Return the (x, y) coordinate for the center point of the cell that contains the specified text.  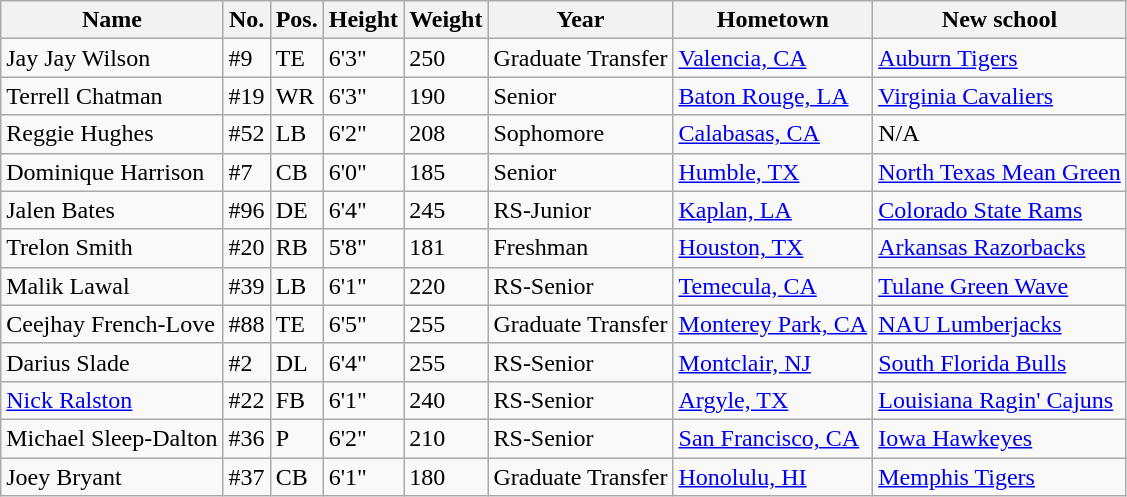
Humble, TX (773, 172)
Name (112, 20)
South Florida Bulls (1000, 362)
#52 (246, 134)
#20 (246, 248)
Louisiana Ragin' Cajuns (1000, 400)
Ceejhay French-Love (112, 324)
#19 (246, 96)
Argyle, TX (773, 400)
Valencia, CA (773, 58)
Virginia Cavaliers (1000, 96)
245 (446, 210)
N/A (1000, 134)
RS-Junior (580, 210)
Jalen Bates (112, 210)
Arkansas Razorbacks (1000, 248)
No. (246, 20)
Jay Jay Wilson (112, 58)
RB (296, 248)
Dominique Harrison (112, 172)
Monterey Park, CA (773, 324)
Trelon Smith (112, 248)
Sophomore (580, 134)
Year (580, 20)
185 (446, 172)
DE (296, 210)
Honolulu, HI (773, 477)
P (296, 438)
Reggie Hughes (112, 134)
DL (296, 362)
181 (446, 248)
180 (446, 477)
#36 (246, 438)
San Francisco, CA (773, 438)
Weight (446, 20)
Malik Lawal (112, 286)
#39 (246, 286)
FB (296, 400)
#7 (246, 172)
Auburn Tigers (1000, 58)
220 (446, 286)
Montclair, NJ (773, 362)
Tulane Green Wave (1000, 286)
New school (1000, 20)
Iowa Hawkeyes (1000, 438)
250 (446, 58)
NAU Lumberjacks (1000, 324)
North Texas Mean Green (1000, 172)
#37 (246, 477)
WR (296, 96)
6'0" (363, 172)
#88 (246, 324)
#22 (246, 400)
#96 (246, 210)
210 (446, 438)
Freshman (580, 248)
#9 (246, 58)
Baton Rouge, LA (773, 96)
Temecula, CA (773, 286)
#2 (246, 362)
190 (446, 96)
Calabasas, CA (773, 134)
6'5" (363, 324)
Darius Slade (112, 362)
5'8" (363, 248)
Height (363, 20)
Michael Sleep-Dalton (112, 438)
Terrell Chatman (112, 96)
Houston, TX (773, 248)
Joey Bryant (112, 477)
Memphis Tigers (1000, 477)
Pos. (296, 20)
Kaplan, LA (773, 210)
Hometown (773, 20)
Colorado State Rams (1000, 210)
208 (446, 134)
240 (446, 400)
Nick Ralston (112, 400)
